Provide the (x, y) coordinate of the cell's center where the given text is located.  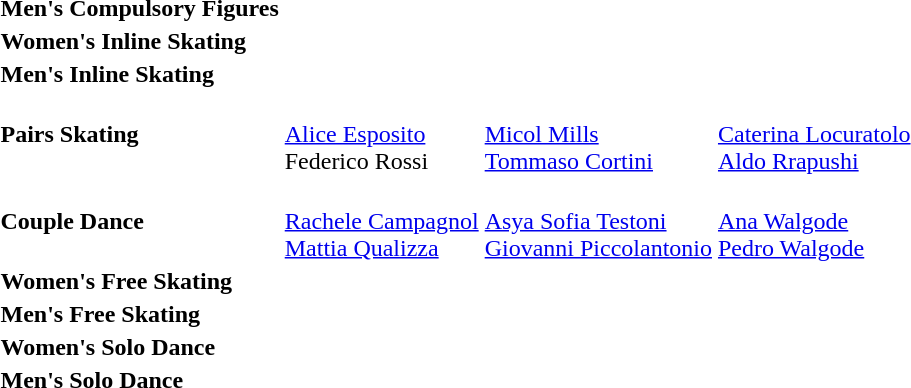
Asya Sofia TestoniGiovanni Piccolantonio (598, 221)
Rachele CampagnolMattia Qualizza (382, 221)
Micol MillsTommaso Cortini (598, 134)
Alice EspositoFederico Rossi (382, 134)
